Identify which cell holds the provided text, then report its (x, y) central coordinate. 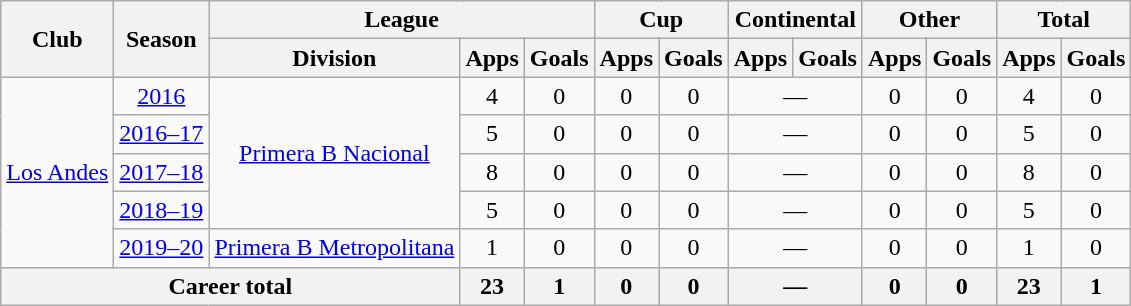
Primera B Nacional (334, 153)
Continental (795, 20)
Other (929, 20)
Career total (230, 286)
2017–18 (162, 172)
Primera B Metropolitana (334, 248)
2019–20 (162, 248)
Los Andes (58, 172)
League (402, 20)
Cup (661, 20)
2016 (162, 96)
Club (58, 39)
Total (1064, 20)
2018–19 (162, 210)
Division (334, 58)
2016–17 (162, 134)
Season (162, 39)
